Detect which cell encompasses the target text, then output its [X, Y] center coordinate. 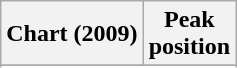
Chart (2009) [72, 34]
Peakposition [189, 34]
